Provide the (x, y) coordinate of the cell's center where the given text is located.  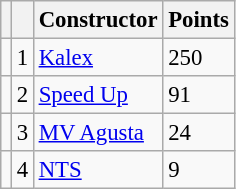
Kalex (98, 58)
3 (22, 133)
250 (198, 58)
2 (22, 95)
9 (198, 170)
MV Agusta (98, 133)
NTS (98, 170)
Constructor (98, 20)
Points (198, 20)
Speed Up (98, 95)
1 (22, 58)
91 (198, 95)
24 (198, 133)
4 (22, 170)
